Output the (x, y) coordinate of the center of the cell containing the given text.  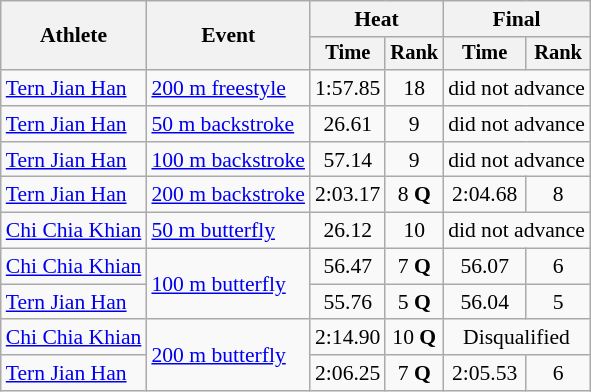
2:03.17 (348, 195)
Disqualified (516, 338)
2:05.53 (484, 373)
10 (414, 231)
56.47 (348, 267)
8 Q (414, 195)
56.07 (484, 267)
10 Q (414, 338)
200 m butterfly (228, 356)
26.12 (348, 231)
50 m butterfly (228, 231)
55.76 (348, 302)
1:57.85 (348, 88)
26.61 (348, 124)
200 m backstroke (228, 195)
8 (558, 195)
5 Q (414, 302)
57.14 (348, 160)
2:06.25 (348, 373)
2:04.68 (484, 195)
Heat (376, 19)
2:14.90 (348, 338)
100 m butterfly (228, 284)
Event (228, 36)
50 m backstroke (228, 124)
56.04 (484, 302)
Athlete (74, 36)
5 (558, 302)
100 m backstroke (228, 160)
18 (414, 88)
Final (516, 19)
200 m freestyle (228, 88)
